From the cell containing the given text, extract its center point as [X, Y] coordinate. 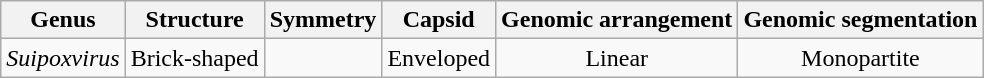
Structure [194, 20]
Genomic arrangement [617, 20]
Suipoxvirus [63, 58]
Capsid [439, 20]
Enveloped [439, 58]
Genomic segmentation [860, 20]
Monopartite [860, 58]
Linear [617, 58]
Brick-shaped [194, 58]
Genus [63, 20]
Symmetry [323, 20]
